Search for the cell housing the specified text and yield its [X, Y] center coordinate. 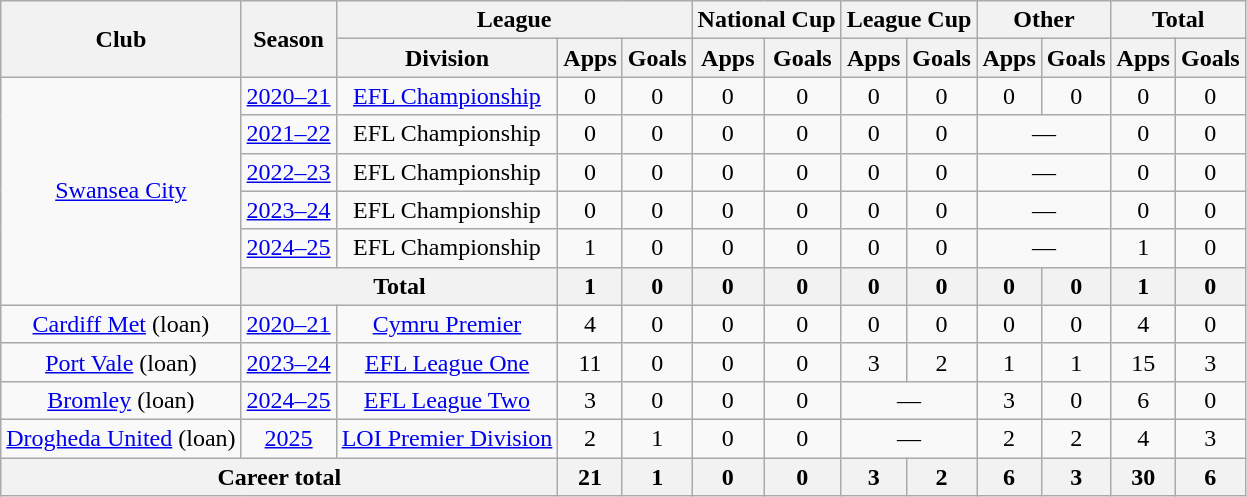
LOI Premier Division [447, 438]
Cymru Premier [447, 324]
Port Vale (loan) [121, 362]
2022–23 [288, 172]
2025 [288, 438]
Bromley (loan) [121, 400]
Career total [280, 477]
League Cup [909, 20]
Drogheda United (loan) [121, 438]
Other [1044, 20]
Season [288, 39]
Cardiff Met (loan) [121, 324]
League [514, 20]
Club [121, 39]
21 [590, 477]
Swansea City [121, 191]
EFL League Two [447, 400]
2021–22 [288, 134]
15 [1143, 362]
Division [447, 58]
EFL League One [447, 362]
11 [590, 362]
30 [1143, 477]
National Cup [766, 20]
